Output the (x, y) coordinate of the center of the cell containing the given text.  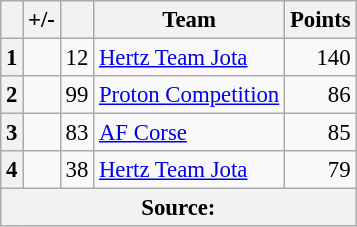
12 (76, 58)
Points (320, 20)
99 (76, 95)
3 (12, 133)
Team (190, 20)
2 (12, 95)
83 (76, 133)
140 (320, 58)
4 (12, 170)
1 (12, 58)
86 (320, 95)
AF Corse (190, 133)
Source: (178, 208)
79 (320, 170)
Proton Competition (190, 95)
+/- (42, 20)
85 (320, 133)
38 (76, 170)
